Return (x, y) of the center of cell containing provided text 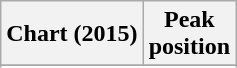
Peakposition (189, 34)
Chart (2015) (72, 34)
